From the cell containing the given text, extract its center point as [X, Y] coordinate. 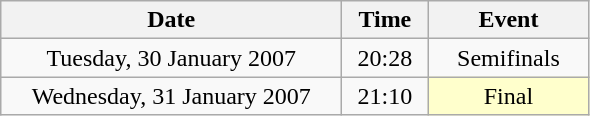
Date [172, 20]
21:10 [385, 96]
Final [508, 96]
Event [508, 20]
Wednesday, 31 January 2007 [172, 96]
Semifinals [508, 58]
Tuesday, 30 January 2007 [172, 58]
20:28 [385, 58]
Time [385, 20]
